Locate the cell with the specified text and output its [X, Y] center coordinate. 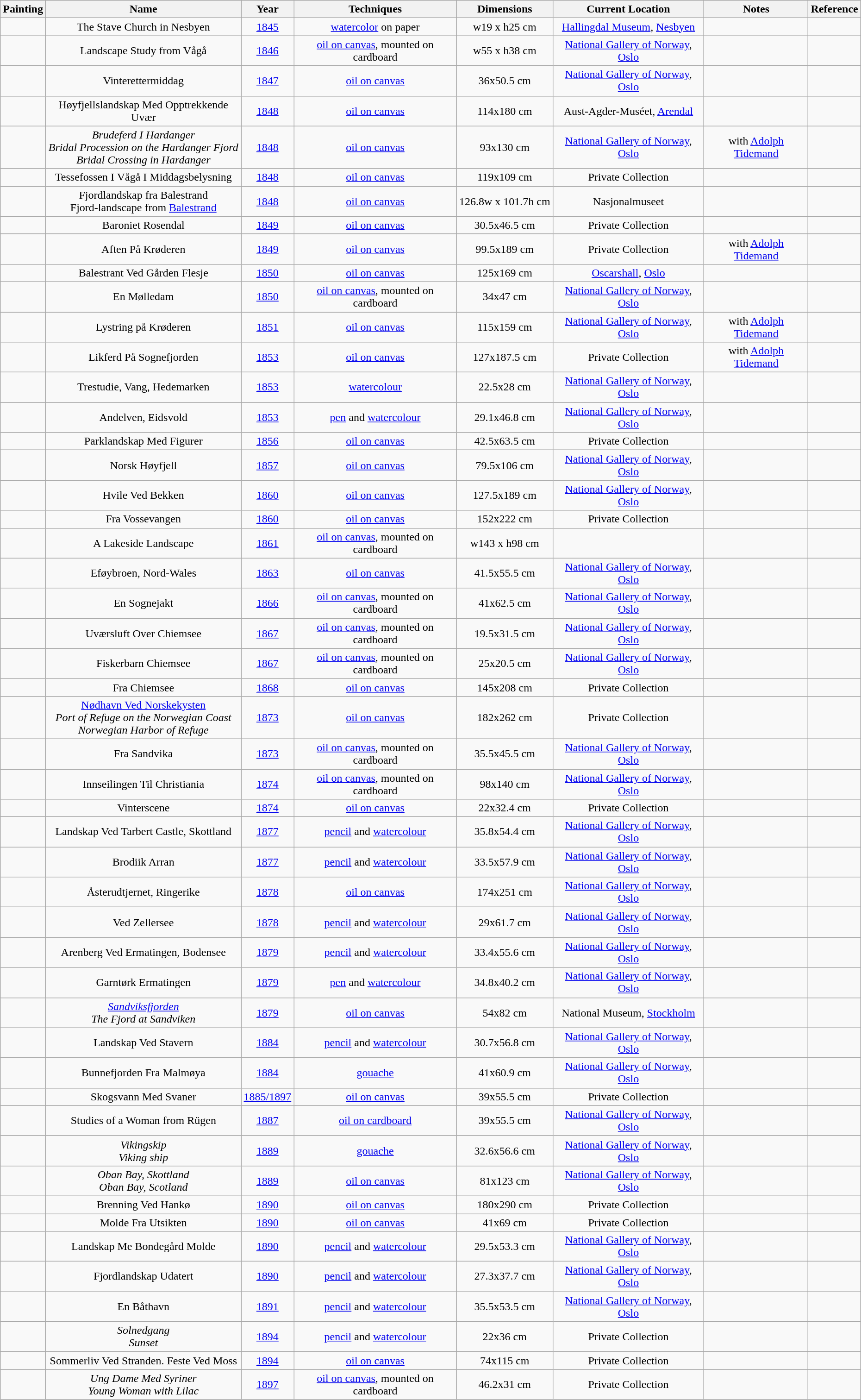
29.1x46.8 cm [505, 418]
Molde Fra Utsikten [143, 1222]
Fra Chiemsee [143, 687]
Fjordlandskap fra BalestrandFjord-landscape from Balestrand [143, 201]
Skogsvann Med Svaner [143, 1097]
Fra Vossevangen [143, 519]
Landskap Ved Tarbert Castle, Skottland [143, 832]
180x290 cm [505, 1205]
41x60.9 cm [505, 1073]
Oscarshall, Oslo [629, 273]
Hallingdal Museum, Nesbyen [629, 27]
VikingskipViking ship [143, 1150]
25x20.5 cm [505, 663]
Andelven, Eidsvold [143, 418]
22.5x28 cm [505, 387]
29x61.7 cm [505, 923]
19.5x31.5 cm [505, 634]
Year [268, 9]
Uværsluft Over Chiemsee [143, 634]
Notes [756, 9]
1851 [268, 327]
22x32.4 cm [505, 808]
Trestudie, Vang, Hedemarken [143, 387]
1868 [268, 687]
Baroniet Rosendal [143, 225]
81x123 cm [505, 1181]
Sommerliv Ved Stranden. Feste Ved Moss [143, 1361]
54x82 cm [505, 1012]
Brenning Ved Hankø [143, 1205]
Painting [23, 9]
Høyfjellslandskap Med Opptrekkende Uvær [143, 111]
1847 [268, 81]
79.5x106 cm [505, 465]
1861 [268, 543]
En Mølledam [143, 296]
1846 [268, 51]
A Lakeside Landscape [143, 543]
Landskap Me Bondegård Molde [143, 1247]
w55 x h38 cm [505, 51]
En Sognejakt [143, 603]
32.6x56.6 cm [505, 1150]
35.5x45.5 cm [505, 754]
115x159 cm [505, 327]
Aust-Agder-Muséet, Arendal [629, 111]
174x251 cm [505, 892]
41.5x55.5 cm [505, 573]
126.8w x 101.7h cm [505, 201]
98x140 cm [505, 784]
35.8x54.4 cm [505, 832]
The Stave Church in Nesbyen [143, 27]
Fra Sandvika [143, 754]
Name [143, 9]
74x115 cm [505, 1361]
Brudeferd I HardangerBridal Procession on the Hardanger FjordBridal Crossing in Hardanger [143, 147]
Nødhavn Ved NorskekystenPort of Refuge on the Norwegian CoastNorwegian Harbor of Refuge [143, 717]
Ung Dame Med SyrinerYoung Woman with Lilac [143, 1385]
152x222 cm [505, 519]
watercolour [375, 387]
1866 [268, 603]
Dimensions [505, 9]
1891 [268, 1307]
41x62.5 cm [505, 603]
1856 [268, 441]
93x130 cm [505, 147]
34.8x40.2 cm [505, 983]
34x47 cm [505, 296]
Garntørk Ermatingen [143, 983]
Balestrant Ved Gården Flesje [143, 273]
Vinterettermiddag [143, 81]
Bunnefjorden Fra Malmøya [143, 1073]
1897 [268, 1385]
Techniques [375, 9]
1887 [268, 1121]
Current Location [629, 9]
w19 x h25 cm [505, 27]
Fjordlandskap Udatert [143, 1276]
127x187.5 cm [505, 358]
35.5x53.5 cm [505, 1307]
Hvile Ved Bekken [143, 496]
33.4x55.6 cm [505, 952]
Oban Bay, SkottlandOban Bay, Scotland [143, 1181]
Reference [834, 9]
29.5x53.3 cm [505, 1247]
Norsk Høyfjell [143, 465]
27.3x37.7 cm [505, 1276]
Vinterscene [143, 808]
En Båthavn [143, 1307]
Eføybroen, Nord-Wales [143, 573]
Ved Zellersee [143, 923]
145x208 cm [505, 687]
Likferd På Sognefjorden [143, 358]
Parklandskap Med Figurer [143, 441]
National Museum, Stockholm [629, 1012]
Landskap Ved Stavern [143, 1043]
125x169 cm [505, 273]
30.7x56.8 cm [505, 1043]
Nasjonalmuseet [629, 201]
SandviksfjordenThe Fjord at Sandviken [143, 1012]
Brodiik Arran [143, 862]
99.5x189 cm [505, 249]
Innseilingen Til Christiania [143, 784]
182x262 cm [505, 717]
Tessefossen I Vågå I Middagsbelysning [143, 177]
42.5x63.5 cm [505, 441]
114x180 cm [505, 111]
41x69 cm [505, 1222]
46.2x31 cm [505, 1385]
Landscape Study from Vågå [143, 51]
119x109 cm [505, 177]
1845 [268, 27]
watercolor on paper [375, 27]
127.5x189 cm [505, 496]
Fiskerbarn Chiemsee [143, 663]
oil on cardboard [375, 1121]
SolnedgangSunset [143, 1337]
Lystring på Krøderen [143, 327]
1857 [268, 465]
36x50.5 cm [505, 81]
1885/1897 [268, 1097]
1863 [268, 573]
22x36 cm [505, 1337]
Studies of a Woman from Rügen [143, 1121]
Åsterudtjernet, Ringerike [143, 892]
30.5x46.5 cm [505, 225]
33.5x57.9 cm [505, 862]
Aften På Krøderen [143, 249]
w143 x h98 cm [505, 543]
Arenberg Ved Ermatingen, Bodensee [143, 952]
